Find where the given text appears and provide that cell's center as [X, Y] coordinate. 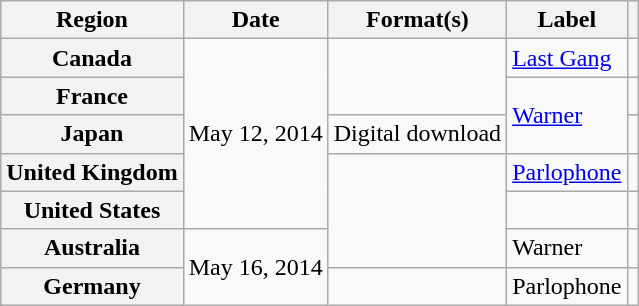
Date [256, 20]
France [92, 96]
Australia [92, 248]
Canada [92, 58]
Japan [92, 134]
Format(s) [417, 20]
May 16, 2014 [256, 267]
Digital download [417, 134]
Label [567, 20]
United Kingdom [92, 172]
Last Gang [567, 58]
Region [92, 20]
Germany [92, 286]
May 12, 2014 [256, 134]
United States [92, 210]
